Return the [X, Y] coordinate for the center point of the cell that contains the specified text.  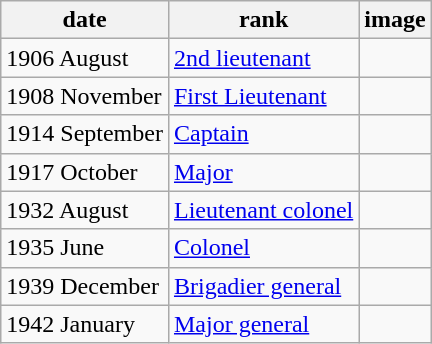
2nd lieutenant [263, 58]
1906 August [85, 58]
1935 June [85, 248]
1932 August [85, 210]
1939 December [85, 286]
1917 October [85, 172]
Lieutenant colonel [263, 210]
1914 September [85, 134]
Colonel [263, 248]
image [395, 20]
First Lieutenant [263, 96]
date [85, 20]
rank [263, 20]
1942 January [85, 324]
Captain [263, 134]
Major [263, 172]
1908 November [85, 96]
Major general [263, 324]
Brigadier general [263, 286]
